Find where the given text appears and provide that cell's center as [X, Y] coordinate. 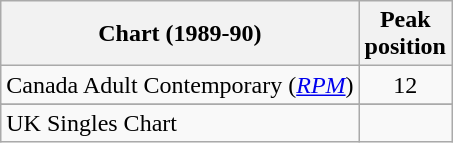
Canada Adult Contemporary (RPM) [180, 85]
Chart (1989-90) [180, 34]
Peakposition [405, 34]
12 [405, 85]
UK Singles Chart [180, 123]
